Detect which cell encompasses the target text, then output its (x, y) center coordinate. 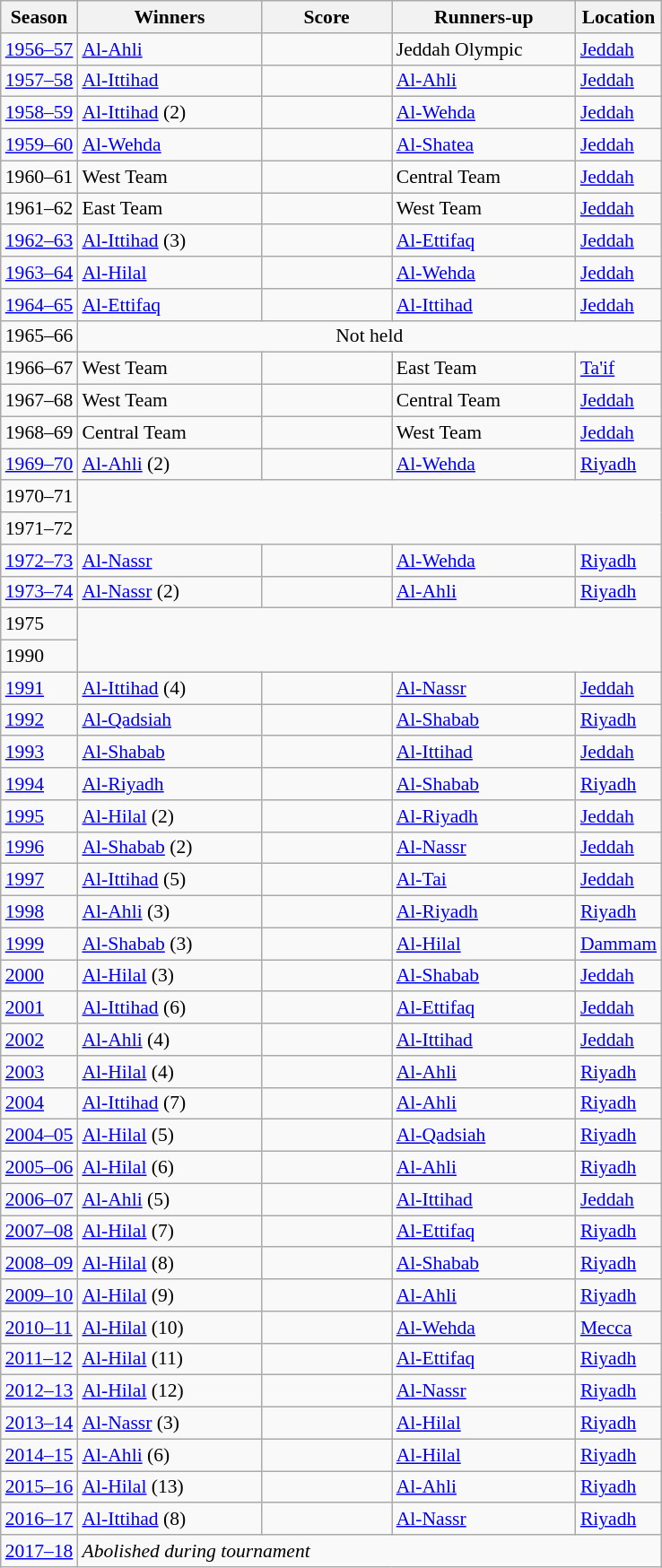
Al-Ittihad (8) (169, 1520)
1990 (39, 657)
Al-Nassr (2) (169, 592)
Al-Nassr (3) (169, 1424)
Al-Hilal (11) (169, 1359)
Al-Ahli (5) (169, 1199)
1964–65 (39, 305)
Dammam (619, 944)
1973–74 (39, 592)
Al-Ittihad (2) (169, 113)
Al-Hilal (5) (169, 1136)
Al-Hilal (4) (169, 1072)
1996 (39, 848)
Runners-up (484, 17)
1965–66 (39, 336)
Al-Ahli (4) (169, 1040)
1999 (39, 944)
Al-Shatea (484, 145)
1960–61 (39, 177)
1992 (39, 720)
1975 (39, 624)
2008–09 (39, 1264)
Al-Tai (484, 880)
Jeddah Olympic (484, 49)
2013–14 (39, 1424)
Al-Ahli (3) (169, 912)
Score (327, 17)
Al-Shabab (3) (169, 944)
2017–18 (39, 1551)
2016–17 (39, 1520)
1967–68 (39, 401)
Al-Hilal (9) (169, 1295)
2010–11 (39, 1328)
Al-Ittihad (4) (169, 688)
Al-Shabab (2) (169, 848)
1961–62 (39, 209)
Abolished during tournament (370, 1551)
1963–64 (39, 273)
1957–58 (39, 81)
Al-Ittihad (6) (169, 1008)
Al-Hilal (13) (169, 1487)
1994 (39, 784)
Ta'if (619, 369)
1968–69 (39, 432)
1972–73 (39, 561)
1958–59 (39, 113)
Winners (169, 17)
2000 (39, 976)
2012–13 (39, 1391)
Al-Ittihad (7) (169, 1103)
Al-Hilal (6) (169, 1168)
1970–71 (39, 497)
2007–08 (39, 1232)
2009–10 (39, 1295)
Al-Ittihad (3) (169, 241)
1995 (39, 816)
1966–67 (39, 369)
Al-Ahli (6) (169, 1455)
Al-Hilal (12) (169, 1391)
2001 (39, 1008)
Al-Ittihad (5) (169, 880)
2004–05 (39, 1136)
1971–72 (39, 528)
1993 (39, 753)
2002 (39, 1040)
1962–63 (39, 241)
2005–06 (39, 1168)
1959–60 (39, 145)
2011–12 (39, 1359)
Al-Hilal (7) (169, 1232)
Not held (370, 336)
Mecca (619, 1328)
Al-Hilal (2) (169, 816)
1997 (39, 880)
Al-Hilal (10) (169, 1328)
1956–57 (39, 49)
2014–15 (39, 1455)
1991 (39, 688)
Al-Hilal (8) (169, 1264)
2003 (39, 1072)
1998 (39, 912)
1969–70 (39, 465)
Season (39, 17)
2015–16 (39, 1487)
2006–07 (39, 1199)
Location (619, 17)
2004 (39, 1103)
Al-Ahli (2) (169, 465)
Al-Hilal (3) (169, 976)
